Scan for the cell matching the given text and deliver its [X, Y] coordinate at center. 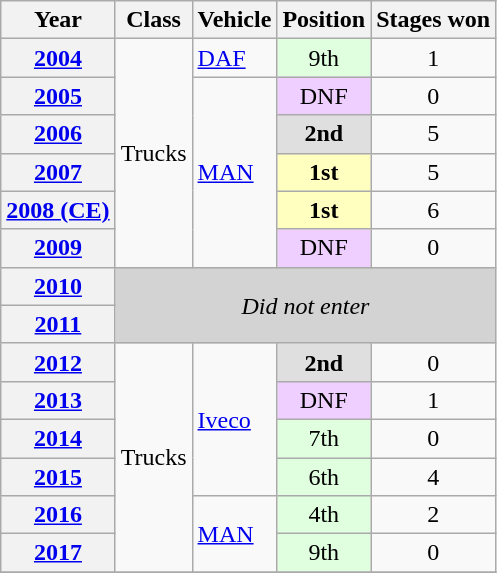
Year [58, 20]
4 [434, 477]
2012 [58, 362]
7th [324, 438]
2007 [58, 172]
2016 [58, 515]
2014 [58, 438]
2006 [58, 134]
Class [154, 20]
6 [434, 210]
6th [324, 477]
Stages won [434, 20]
2009 [58, 248]
2015 [58, 477]
2004 [58, 58]
DAF [234, 58]
Did not enter [306, 305]
Position [324, 20]
Vehicle [234, 20]
2013 [58, 400]
2 [434, 515]
2011 [58, 324]
4th [324, 515]
2008 (CE) [58, 210]
2010 [58, 286]
2005 [58, 96]
2017 [58, 553]
Iveco [234, 419]
